Find where the given text appears and provide that cell's center as (x, y) coordinate. 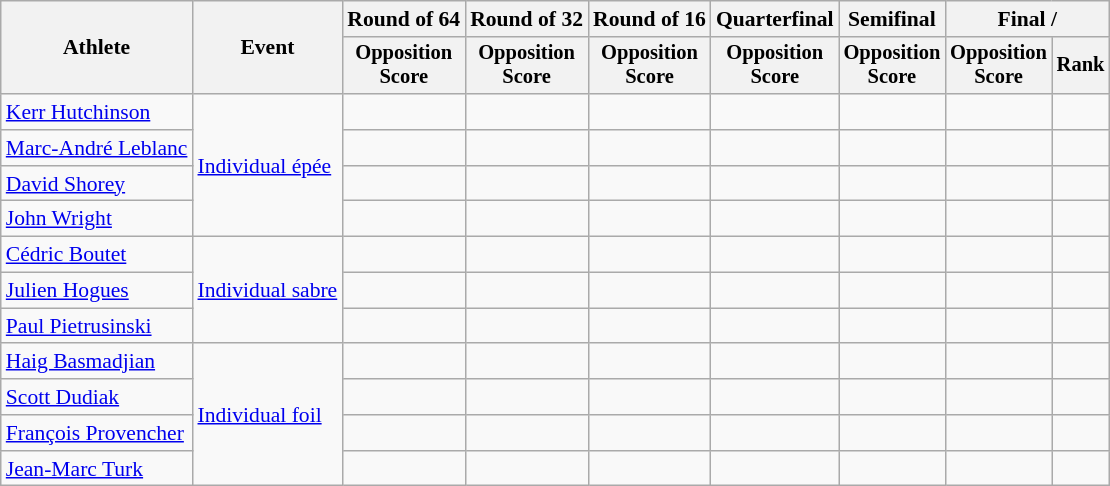
Rank (1081, 66)
David Shorey (97, 184)
Haig Basmadjian (97, 362)
John Wright (97, 219)
Round of 32 (526, 19)
Individual sabre (267, 290)
Julien Hogues (97, 291)
Final / (1027, 19)
Individual foil (267, 415)
Marc-André Leblanc (97, 148)
Event (267, 48)
Cédric Boutet (97, 255)
Athlete (97, 48)
Paul Pietrusinski (97, 326)
Individual épée (267, 165)
Quarterfinal (775, 19)
Semifinal (892, 19)
Scott Dudiak (97, 397)
François Provencher (97, 433)
Kerr Hutchinson (97, 112)
Round of 16 (650, 19)
Round of 64 (404, 19)
